Return [X, Y] of the center of cell containing provided text 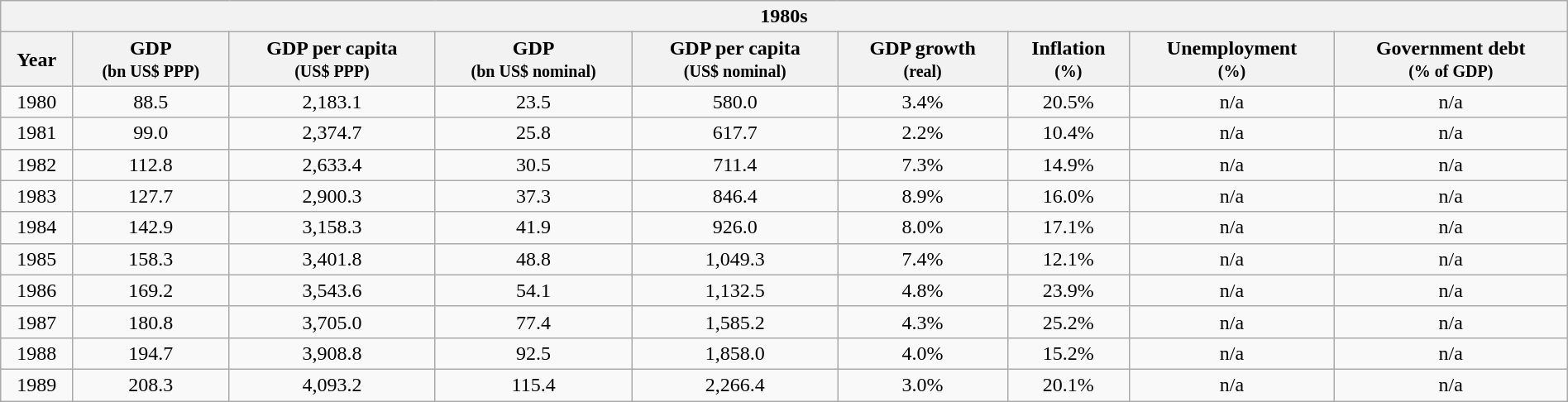
7.4% [923, 259]
25.8 [533, 133]
7.3% [923, 165]
2.2% [923, 133]
3.0% [923, 385]
1986 [36, 290]
GDP per capita(US$ nominal) [734, 60]
180.8 [151, 322]
20.1% [1068, 385]
115.4 [533, 385]
4.8% [923, 290]
1981 [36, 133]
20.5% [1068, 102]
4.0% [923, 353]
1,585.2 [734, 322]
41.9 [533, 227]
169.2 [151, 290]
23.9% [1068, 290]
GDP(bn US$ PPP) [151, 60]
3,908.8 [332, 353]
3,401.8 [332, 259]
2,183.1 [332, 102]
8.0% [923, 227]
16.0% [1068, 196]
1989 [36, 385]
3.4% [923, 102]
2,374.7 [332, 133]
1,049.3 [734, 259]
GDP growth(real) [923, 60]
127.7 [151, 196]
158.3 [151, 259]
15.2% [1068, 353]
1987 [36, 322]
48.8 [533, 259]
30.5 [533, 165]
14.9% [1068, 165]
1985 [36, 259]
617.7 [734, 133]
10.4% [1068, 133]
Unemployment(%) [1232, 60]
580.0 [734, 102]
37.3 [533, 196]
Year [36, 60]
3,543.6 [332, 290]
3,705.0 [332, 322]
25.2% [1068, 322]
92.5 [533, 353]
GDP(bn US$ nominal) [533, 60]
1980s [784, 17]
1988 [36, 353]
2,900.3 [332, 196]
23.5 [533, 102]
1984 [36, 227]
1,858.0 [734, 353]
4,093.2 [332, 385]
GDP per capita(US$ PPP) [332, 60]
926.0 [734, 227]
2,633.4 [332, 165]
1983 [36, 196]
711.4 [734, 165]
77.4 [533, 322]
17.1% [1068, 227]
54.1 [533, 290]
4.3% [923, 322]
194.7 [151, 353]
8.9% [923, 196]
1,132.5 [734, 290]
1982 [36, 165]
88.5 [151, 102]
2,266.4 [734, 385]
846.4 [734, 196]
112.8 [151, 165]
208.3 [151, 385]
142.9 [151, 227]
99.0 [151, 133]
Inflation(%) [1068, 60]
3,158.3 [332, 227]
12.1% [1068, 259]
1980 [36, 102]
Government debt(% of GDP) [1451, 60]
